Determine the (X, Y) coordinate at the center of the cell enclosing the given text.  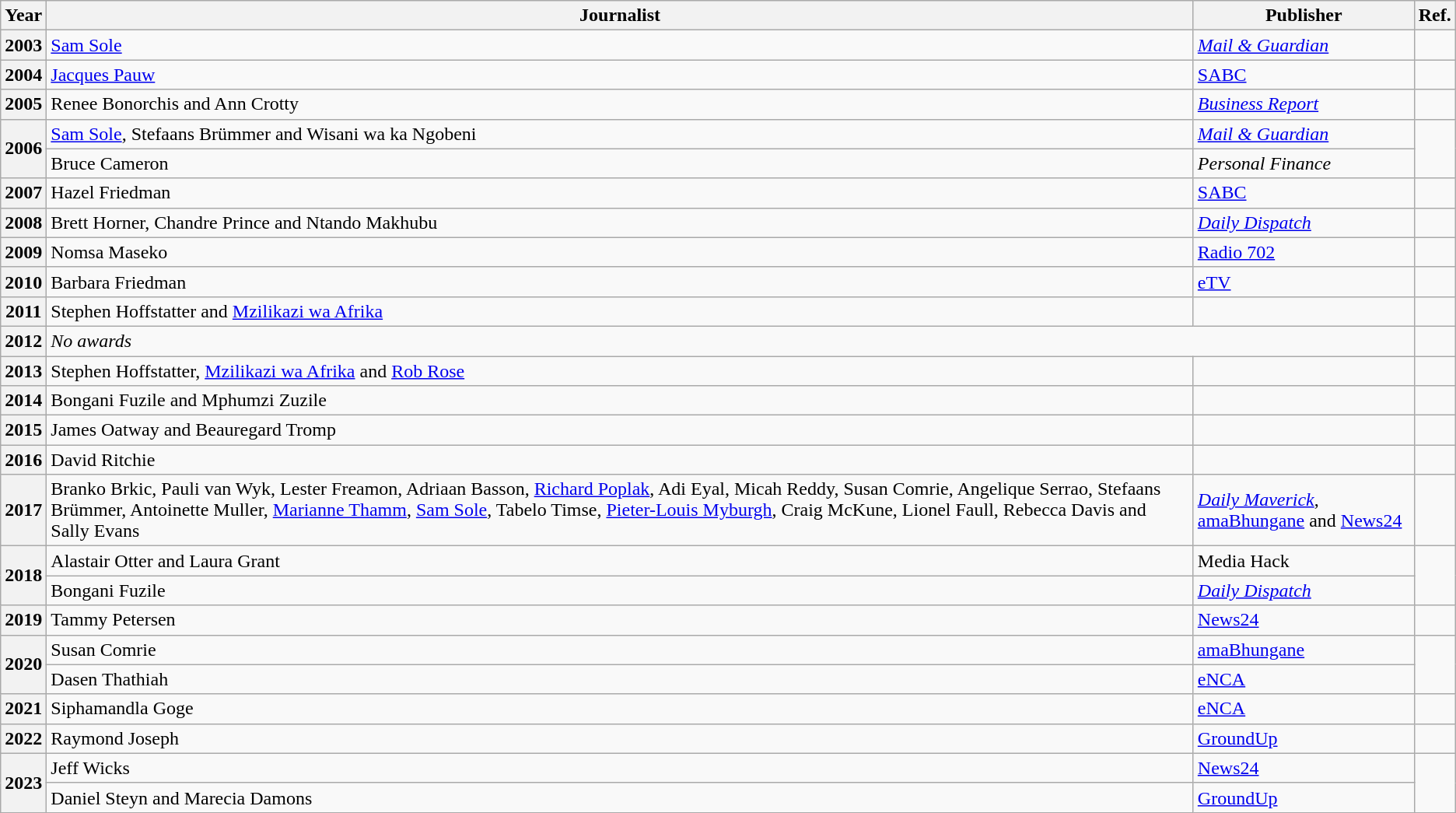
Bongani Fuzile and Mphumzi Zuzile (620, 401)
2023 (23, 783)
Publisher (1304, 16)
2004 (23, 75)
James Oatway and Beauregard Tromp (620, 430)
Stephen Hoffstatter, Mzilikazi wa Afrika and Rob Rose (620, 371)
Daily Maverick, amaBhungane and News24 (1304, 510)
2003 (23, 45)
Stephen Hoffstatter and Mzilikazi wa Afrika (620, 311)
Tammy Petersen (620, 620)
2007 (23, 193)
Renee Bonorchis and Ann Crotty (620, 104)
eTV (1304, 282)
2011 (23, 311)
2021 (23, 709)
Jacques Pauw (620, 75)
2006 (23, 149)
2017 (23, 510)
Radio 702 (1304, 252)
Journalist (620, 16)
Susan Comrie (620, 650)
Daniel Steyn and Marecia Damons (620, 797)
2012 (23, 341)
Sam Sole, Stefaans Brümmer and Wisani wa ka Ngobeni (620, 134)
2005 (23, 104)
amaBhungane (1304, 650)
2014 (23, 401)
Ref. (1434, 16)
2016 (23, 460)
David Ritchie (620, 460)
2009 (23, 252)
Year (23, 16)
Bruce Cameron (620, 163)
2019 (23, 620)
2022 (23, 738)
Siphamandla Goge (620, 709)
Nomsa Maseko (620, 252)
Jeff Wicks (620, 768)
2020 (23, 664)
2010 (23, 282)
2015 (23, 430)
Sam Sole (620, 45)
2018 (23, 576)
Media Hack (1304, 561)
2013 (23, 371)
Raymond Joseph (620, 738)
2008 (23, 223)
Personal Finance (1304, 163)
Alastair Otter and Laura Grant (620, 561)
Bongani Fuzile (620, 590)
Brett Horner, Chandre Prince and Ntando Makhubu (620, 223)
Hazel Friedman (620, 193)
Business Report (1304, 104)
Dasen Thathiah (620, 679)
No awards (730, 341)
Barbara Friedman (620, 282)
